Output the (x, y) coordinate of the center of the cell containing the given text.  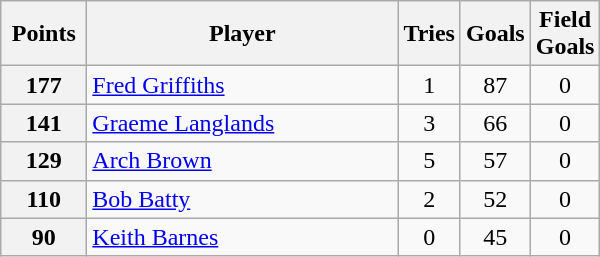
45 (495, 237)
Arch Brown (242, 161)
90 (44, 237)
110 (44, 199)
66 (495, 123)
Graeme Langlands (242, 123)
2 (430, 199)
141 (44, 123)
Field Goals (565, 34)
Bob Batty (242, 199)
1 (430, 85)
Keith Barnes (242, 237)
5 (430, 161)
129 (44, 161)
Fred Griffiths (242, 85)
3 (430, 123)
57 (495, 161)
177 (44, 85)
Tries (430, 34)
Player (242, 34)
87 (495, 85)
Goals (495, 34)
52 (495, 199)
Points (44, 34)
